Output the (x, y) coordinate of the center of the cell containing the given text.  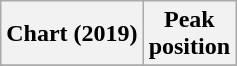
Peakposition (189, 34)
Chart (2019) (72, 34)
